Determine the (x, y) coordinate at the center of the cell enclosing the given text.  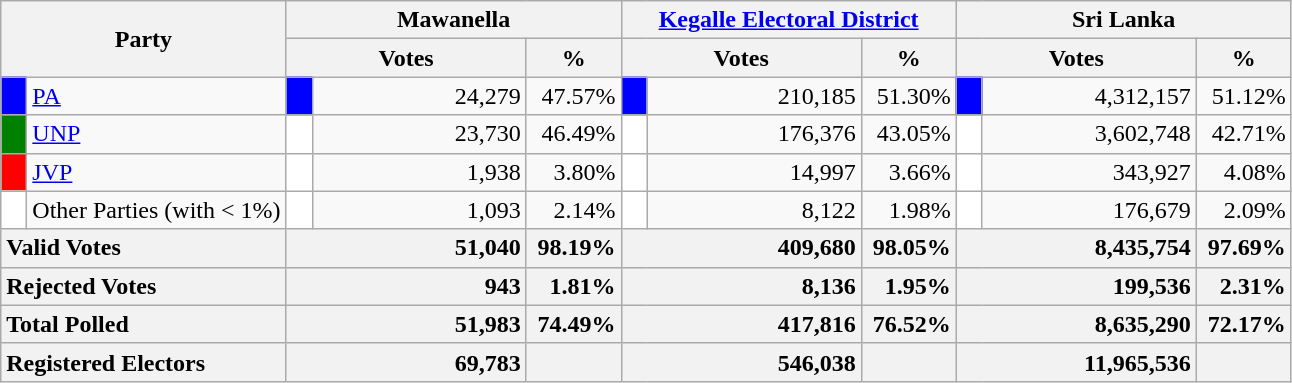
46.49% (574, 134)
Registered Electors (144, 362)
409,680 (741, 248)
51.12% (1244, 96)
2.09% (1244, 210)
24,279 (419, 96)
Kegalle Electoral District (788, 20)
Party (144, 39)
3,602,748 (1089, 134)
546,038 (741, 362)
1.98% (908, 210)
69,783 (406, 362)
943 (406, 286)
47.57% (574, 96)
1,093 (419, 210)
11,965,536 (1076, 362)
8,435,754 (1076, 248)
98.05% (908, 248)
2.14% (574, 210)
Total Polled (144, 324)
1,938 (419, 172)
JVP (156, 172)
199,536 (1076, 286)
176,376 (754, 134)
97.69% (1244, 248)
343,927 (1089, 172)
Rejected Votes (144, 286)
PA (156, 96)
176,679 (1089, 210)
210,185 (754, 96)
UNP (156, 134)
51.30% (908, 96)
3.80% (574, 172)
1.95% (908, 286)
51,040 (406, 248)
74.49% (574, 324)
1.81% (574, 286)
8,136 (741, 286)
4,312,157 (1089, 96)
51,983 (406, 324)
2.31% (1244, 286)
8,635,290 (1076, 324)
3.66% (908, 172)
Sri Lanka (1124, 20)
4.08% (1244, 172)
42.71% (1244, 134)
Other Parties (with < 1%) (156, 210)
Valid Votes (144, 248)
417,816 (741, 324)
Mawanella (454, 20)
76.52% (908, 324)
8,122 (754, 210)
98.19% (574, 248)
72.17% (1244, 324)
23,730 (419, 134)
43.05% (908, 134)
14,997 (754, 172)
